Pinpoint the cell where the given text exists, returning its [x, y] midpoint coordinate. 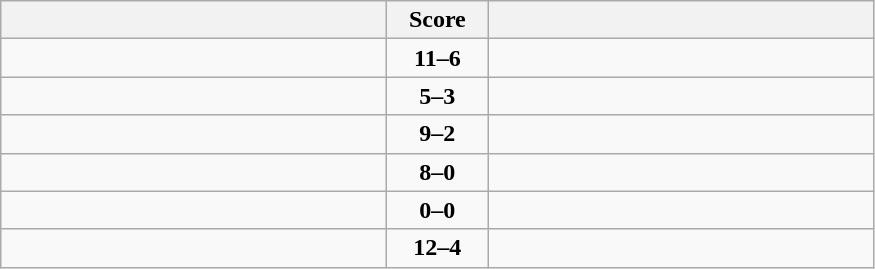
8–0 [438, 172]
Score [438, 20]
0–0 [438, 210]
12–4 [438, 248]
11–6 [438, 58]
9–2 [438, 134]
5–3 [438, 96]
